Detect which cell encompasses the target text, then output its (x, y) center coordinate. 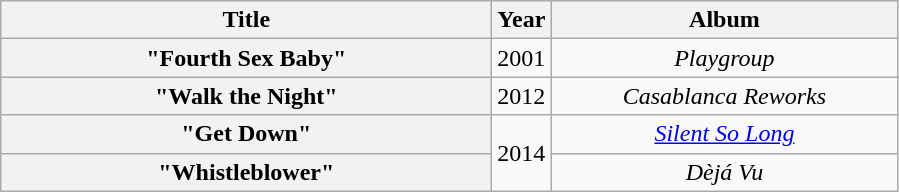
Dèjá Vu (724, 172)
"Whistleblower" (246, 172)
Album (724, 20)
Title (246, 20)
2014 (522, 153)
Year (522, 20)
"Fourth Sex Baby" (246, 58)
Playgroup (724, 58)
"Get Down" (246, 134)
Silent So Long (724, 134)
Casablanca Reworks (724, 96)
2001 (522, 58)
"Walk the Night" (246, 96)
2012 (522, 96)
